From the cell containing the given text, extract its center point as [x, y] coordinate. 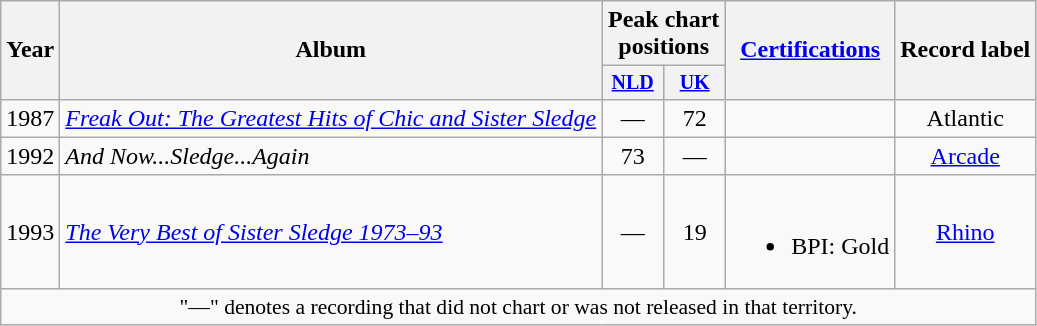
"—" denotes a recording that did not chart or was not released in that territory. [518, 306]
Album [331, 50]
Atlantic [966, 118]
72 [695, 118]
Freak Out: The Greatest Hits of Chic and Sister Sledge [331, 118]
Certifications [810, 50]
Year [30, 50]
1993 [30, 232]
1992 [30, 156]
Peak chart positions [664, 34]
The Very Best of Sister Sledge 1973–93 [331, 232]
NLD [633, 82]
And Now...Sledge...Again [331, 156]
Arcade [966, 156]
UK [695, 82]
Rhino [966, 232]
1987 [30, 118]
BPI: Gold [810, 232]
19 [695, 232]
Record label [966, 50]
73 [633, 156]
